Search for the cell housing the specified text and yield its (x, y) center coordinate. 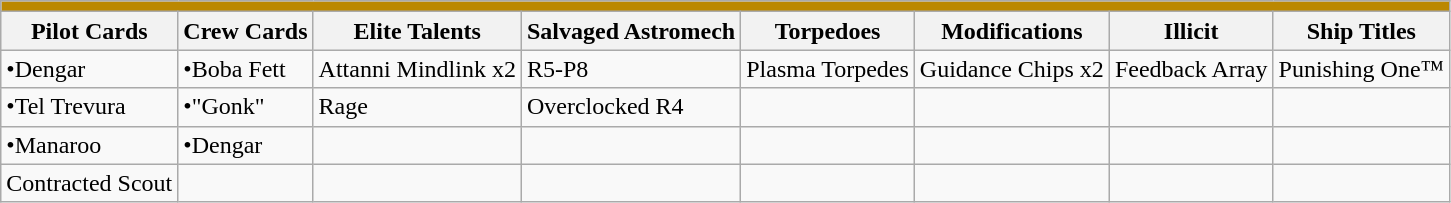
•Tel Trevura (90, 107)
Salvaged Astromech (630, 31)
Torpedoes (828, 31)
Contracted Scout (90, 183)
Ship Titles (1362, 31)
•"Gonk" (246, 107)
Modifications (1012, 31)
Rage (417, 107)
Feedback Array (1191, 69)
Illicit (1191, 31)
Guidance Chips x2 (1012, 69)
Punishing One™ (1362, 69)
Pilot Cards (90, 31)
R5-P8 (630, 69)
Elite Talents (417, 31)
Attanni Mindlink x2 (417, 69)
•Boba Fett (246, 69)
•Manaroo (90, 145)
Overclocked R4 (630, 107)
Crew Cards (246, 31)
Plasma Torpedes (828, 69)
